Output the [X, Y] coordinate of the center of the cell containing the given text.  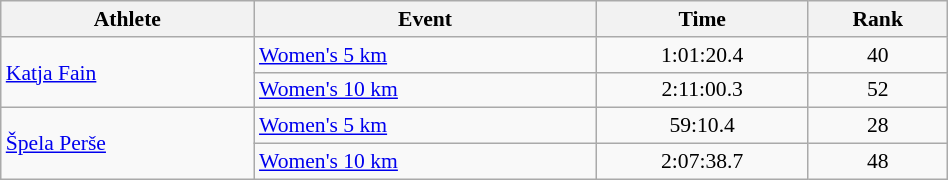
52 [878, 90]
40 [878, 55]
1:01:20.4 [702, 55]
Rank [878, 19]
Event [425, 19]
Katja Fain [128, 72]
59:10.4 [702, 126]
Athlete [128, 19]
2:11:00.3 [702, 90]
48 [878, 162]
Špela Perše [128, 144]
Time [702, 19]
28 [878, 126]
2:07:38.7 [702, 162]
